Return the (X, Y) coordinate for the center point of the cell that contains the specified text.  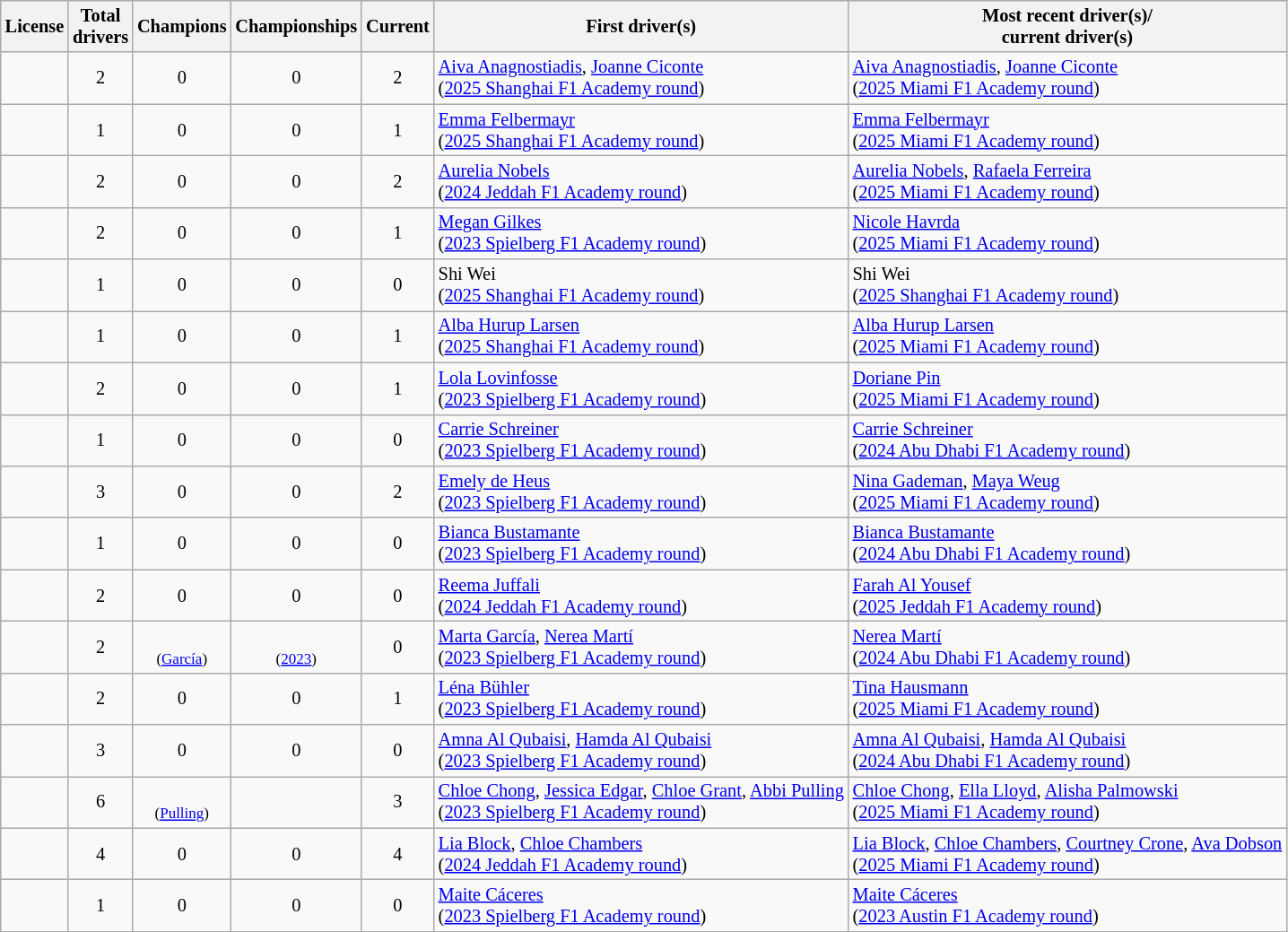
Reema Juffali(2024 Jeddah F1 Academy round) (641, 596)
Lola Lovinfosse(2023 Spielberg F1 Academy round) (641, 388)
Farah Al Yousef(2025 Jeddah F1 Academy round) (1067, 596)
Maite Cáceres(2023 Austin F1 Academy round) (1067, 905)
Emma Felbermayr(2025 Shanghai F1 Academy round) (641, 130)
Emma Felbermayr(2025 Miami F1 Academy round) (1067, 130)
Alba Hurup Larsen(2025 Shanghai F1 Academy round) (641, 336)
Doriane Pin(2025 Miami F1 Academy round) (1067, 388)
Aiva Anagnostiadis, Joanne Ciconte(2025 Miami F1 Academy round) (1067, 78)
Bianca Bustamante(2024 Abu Dhabi F1 Academy round) (1067, 544)
Léna Bühler(2023 Spielberg F1 Academy round) (641, 699)
Champions (181, 26)
Lia Block, Chloe Chambers(2024 Jeddah F1 Academy round) (641, 854)
(Pulling) (181, 802)
Bianca Bustamante(2023 Spielberg F1 Academy round) (641, 544)
Amna Al Qubaisi, Hamda Al Qubaisi(2023 Spielberg F1 Academy round) (641, 751)
First driver(s) (641, 26)
Chloe Chong, Jessica Edgar, Chloe Grant, Abbi Pulling(2023 Spielberg F1 Academy round) (641, 802)
Totaldrivers (100, 26)
Nina Gademan, Maya Weug(2025 Miami F1 Academy round) (1067, 492)
Most recent driver(s)/current driver(s) (1067, 26)
Chloe Chong, Ella Lloyd, Alisha Palmowski(2025 Miami F1 Academy round) (1067, 802)
Amna Al Qubaisi, Hamda Al Qubaisi(2024 Abu Dhabi F1 Academy round) (1067, 751)
(García) (181, 647)
Aurelia Nobels, Rafaela Ferreira(2025 Miami F1 Academy round) (1067, 181)
Alba Hurup Larsen(2025 Miami F1 Academy round) (1067, 336)
Marta García, Nerea Martí(2023 Spielberg F1 Academy round) (641, 647)
Aurelia Nobels(2024 Jeddah F1 Academy round) (641, 181)
Carrie Schreiner(2024 Abu Dhabi F1 Academy round) (1067, 440)
6 (100, 802)
Aiva Anagnostiadis, Joanne Ciconte(2025 Shanghai F1 Academy round) (641, 78)
Championships (296, 26)
Lia Block, Chloe Chambers, Courtney Crone, Ava Dobson(2025 Miami F1 Academy round) (1067, 854)
License (34, 26)
(2023) (296, 647)
Emely de Heus(2023 Spielberg F1 Academy round) (641, 492)
Tina Hausmann(2025 Miami F1 Academy round) (1067, 699)
Current (398, 26)
Nicole Havrda(2025 Miami F1 Academy round) (1067, 233)
Nerea Martí(2024 Abu Dhabi F1 Academy round) (1067, 647)
Maite Cáceres(2023 Spielberg F1 Academy round) (641, 905)
Carrie Schreiner(2023 Spielberg F1 Academy round) (641, 440)
Megan Gilkes(2023 Spielberg F1 Academy round) (641, 233)
